Find where the given text appears and provide that cell's center as (X, Y) coordinate. 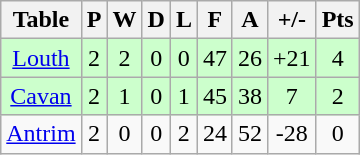
L (184, 20)
F (214, 20)
4 (338, 58)
-28 (292, 134)
Pts (338, 20)
47 (214, 58)
Table (41, 20)
A (250, 20)
7 (292, 96)
24 (214, 134)
Antrim (41, 134)
W (124, 20)
38 (250, 96)
P (94, 20)
D (156, 20)
+/- (292, 20)
26 (250, 58)
45 (214, 96)
52 (250, 134)
Louth (41, 58)
Cavan (41, 96)
+21 (292, 58)
